Return the [x, y] coordinate for the center point of the cell that contains the specified text.  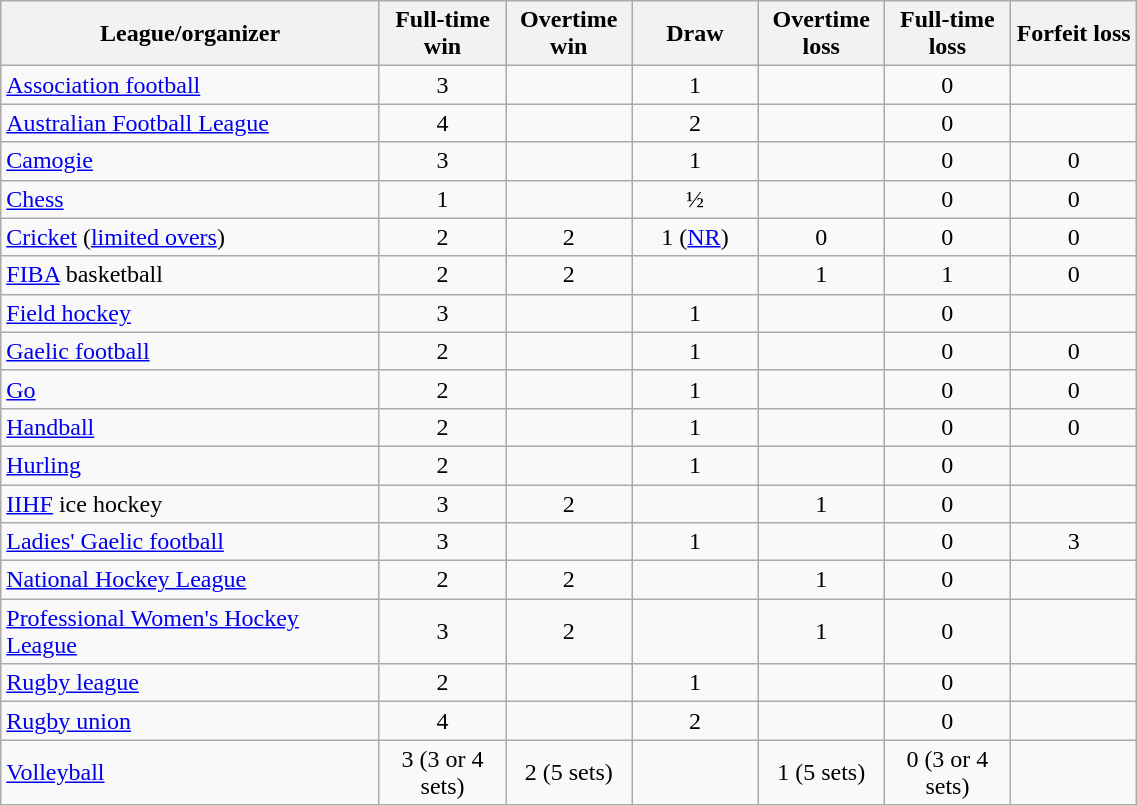
½ [695, 199]
Full-time win [442, 34]
Camogie [190, 161]
Hurling [190, 465]
Handball [190, 427]
2 (5 sets) [569, 772]
3 (3 or 4 sets) [442, 772]
Professional Women's Hockey League [190, 632]
Go [190, 389]
Rugby league [190, 683]
Gaelic football [190, 351]
IIHF ice hockey [190, 503]
Ladies' Gaelic football [190, 542]
Association football [190, 85]
FIBA basketball [190, 275]
Australian Football League [190, 123]
1 (5 sets) [821, 772]
Cricket (limited overs) [190, 237]
Field hockey [190, 313]
Overtime loss [821, 34]
Chess [190, 199]
League/organizer [190, 34]
Rugby union [190, 721]
Volleyball [190, 772]
Forfeit loss [1073, 34]
National Hockey League [190, 580]
Overtime win [569, 34]
Draw [695, 34]
0 (3 or 4 sets) [947, 772]
Full-time loss [947, 34]
1 (NR) [695, 237]
